Capture the cell that displays the provided text and extract its [x, y] central coordinate. 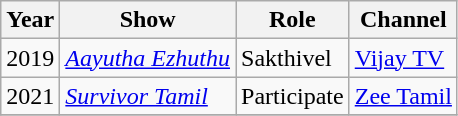
Role [293, 20]
2021 [30, 96]
Show [148, 20]
Sakthivel [293, 58]
Aayutha Ezhuthu [148, 58]
Vijay TV [403, 58]
Channel [403, 20]
2019 [30, 58]
Survivor Tamil [148, 96]
Zee Tamil [403, 96]
Year [30, 20]
Participate [293, 96]
